Return the (X, Y) coordinate for the center point of the cell that contains the specified text.  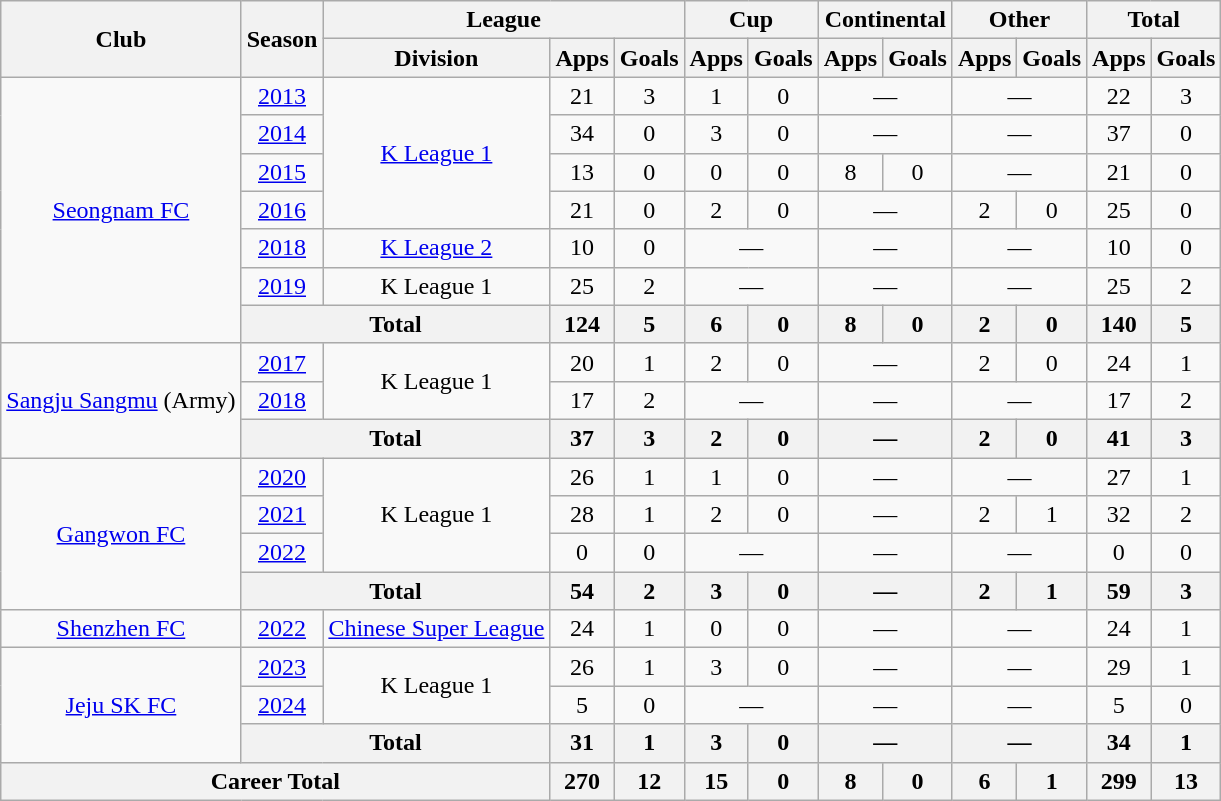
12 (649, 781)
K League 2 (436, 248)
Seongnam FC (121, 210)
140 (1119, 324)
41 (1119, 438)
2024 (282, 705)
124 (582, 324)
Jeju SK FC (121, 705)
Continental (885, 20)
59 (1119, 591)
2017 (282, 362)
Gangwon FC (121, 534)
54 (582, 591)
2023 (282, 667)
31 (582, 743)
Season (282, 39)
Division (436, 58)
20 (582, 362)
Career Total (276, 781)
299 (1119, 781)
2013 (282, 96)
Shenzhen FC (121, 629)
Chinese Super League (436, 629)
Club (121, 39)
22 (1119, 96)
2016 (282, 210)
2015 (282, 172)
2020 (282, 477)
Cup (751, 20)
32 (1119, 515)
28 (582, 515)
29 (1119, 667)
2021 (282, 515)
270 (582, 781)
Other (1019, 20)
27 (1119, 477)
League (504, 20)
2019 (282, 286)
15 (716, 781)
2014 (282, 134)
Sangju Sangmu (Army) (121, 400)
